Locate the cell with the specified text and output its (x, y) center coordinate. 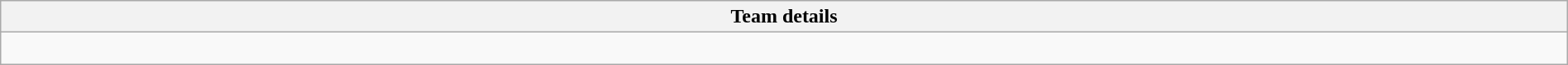
Team details (784, 17)
